Detect which cell encompasses the target text, then output its (X, Y) center coordinate. 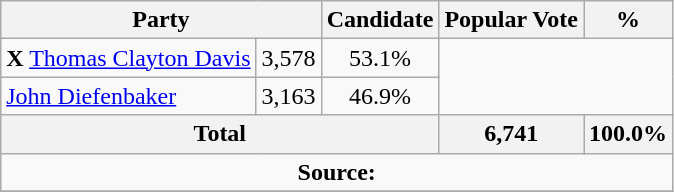
X Thomas Clayton Davis (128, 58)
Popular Vote (512, 20)
53.1% (380, 58)
John Diefenbaker (128, 96)
100.0% (628, 134)
6,741 (512, 134)
3,578 (288, 58)
3,163 (288, 96)
Party (161, 20)
Source: (337, 172)
% (628, 20)
Candidate (380, 20)
46.9% (380, 96)
Total (220, 134)
